Output the (x, y) coordinate of the center of the cell containing the given text.  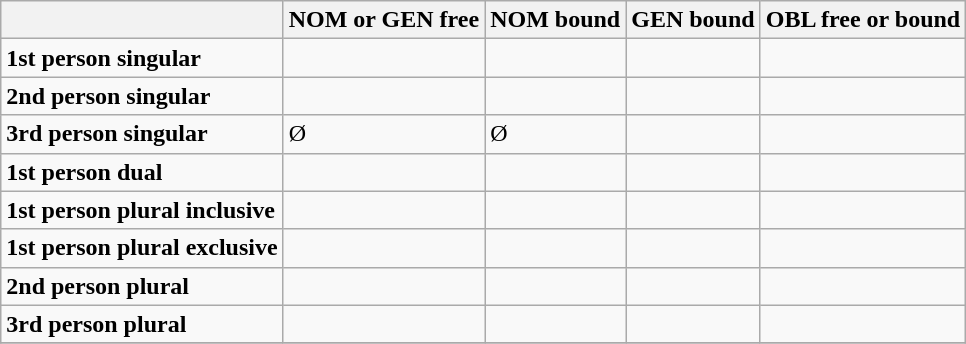
2nd person singular (142, 96)
2nd person plural (142, 286)
1st person plural exclusive (142, 248)
OBL free or bound (863, 20)
NOM or GEN free (384, 20)
NOM bound (556, 20)
3rd person plural (142, 324)
3rd person singular (142, 134)
GEN bound (693, 20)
1st person plural inclusive (142, 210)
1st person singular (142, 58)
1st person dual (142, 172)
